Search for the cell housing the specified text and yield its [x, y] center coordinate. 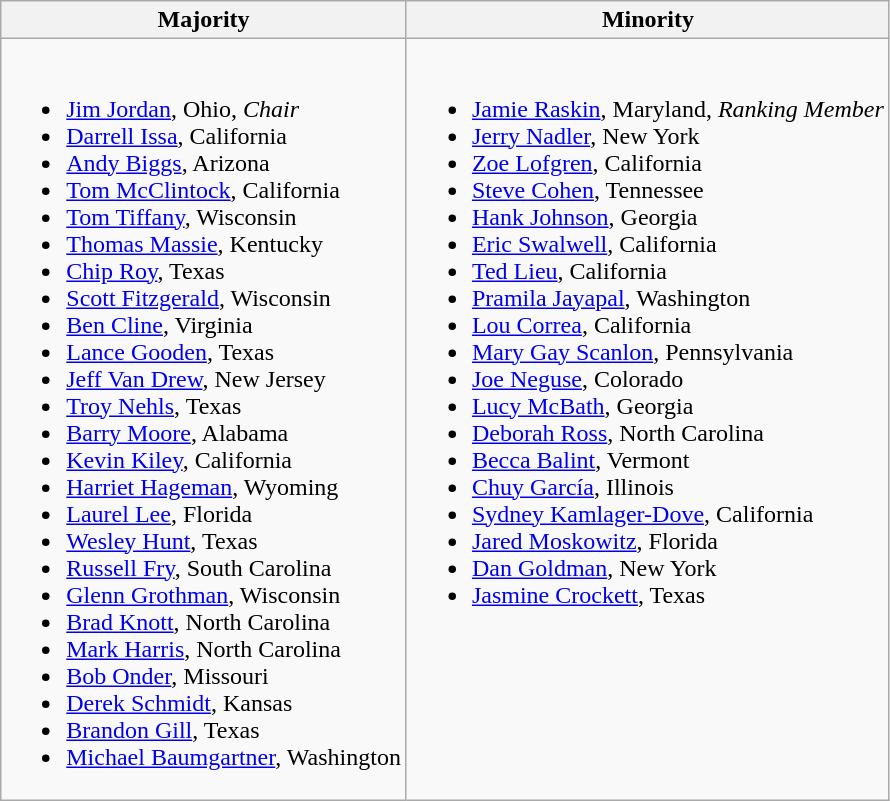
Majority [204, 20]
Minority [648, 20]
